Locate the cell with the specified text and output its (x, y) center coordinate. 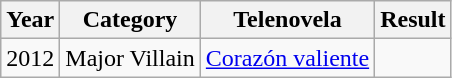
Category (130, 20)
Corazón valiente (287, 58)
Major Villain (130, 58)
Year (30, 20)
Result (413, 20)
2012 (30, 58)
Telenovela (287, 20)
